Extract the [x, y] coordinate from the center of the cell holding the provided text.  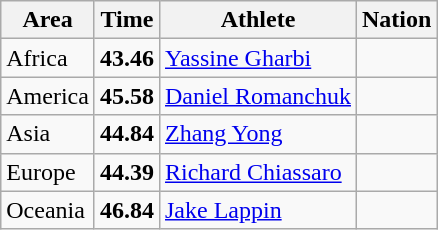
Africa [48, 58]
45.58 [126, 96]
44.39 [126, 172]
43.46 [126, 58]
Area [48, 20]
Oceania [48, 210]
Athlete [258, 20]
Richard Chiassaro [258, 172]
46.84 [126, 210]
America [48, 96]
Europe [48, 172]
Yassine Gharbi [258, 58]
Asia [48, 134]
44.84 [126, 134]
Nation [397, 20]
Jake Lappin [258, 210]
Time [126, 20]
Zhang Yong [258, 134]
Daniel Romanchuk [258, 96]
